Return (X, Y) of the center of cell containing provided text 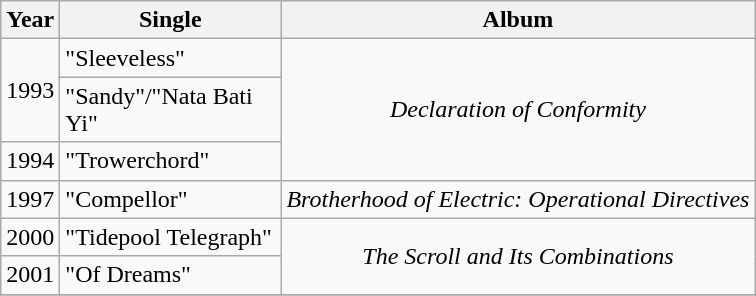
"Tidepool Telegraph" (170, 237)
"Compellor" (170, 199)
"Sandy"/"Nata Bati Yi" (170, 110)
2000 (30, 237)
The Scroll and Its Combinations (518, 256)
"Trowerchord" (170, 161)
Album (518, 20)
1997 (30, 199)
2001 (30, 275)
Single (170, 20)
Year (30, 20)
Declaration of Conformity (518, 110)
"Of Dreams" (170, 275)
1994 (30, 161)
1993 (30, 90)
Brotherhood of Electric: Operational Directives (518, 199)
"Sleeveless" (170, 58)
